Identify which cell holds the provided text, then report its (X, Y) central coordinate. 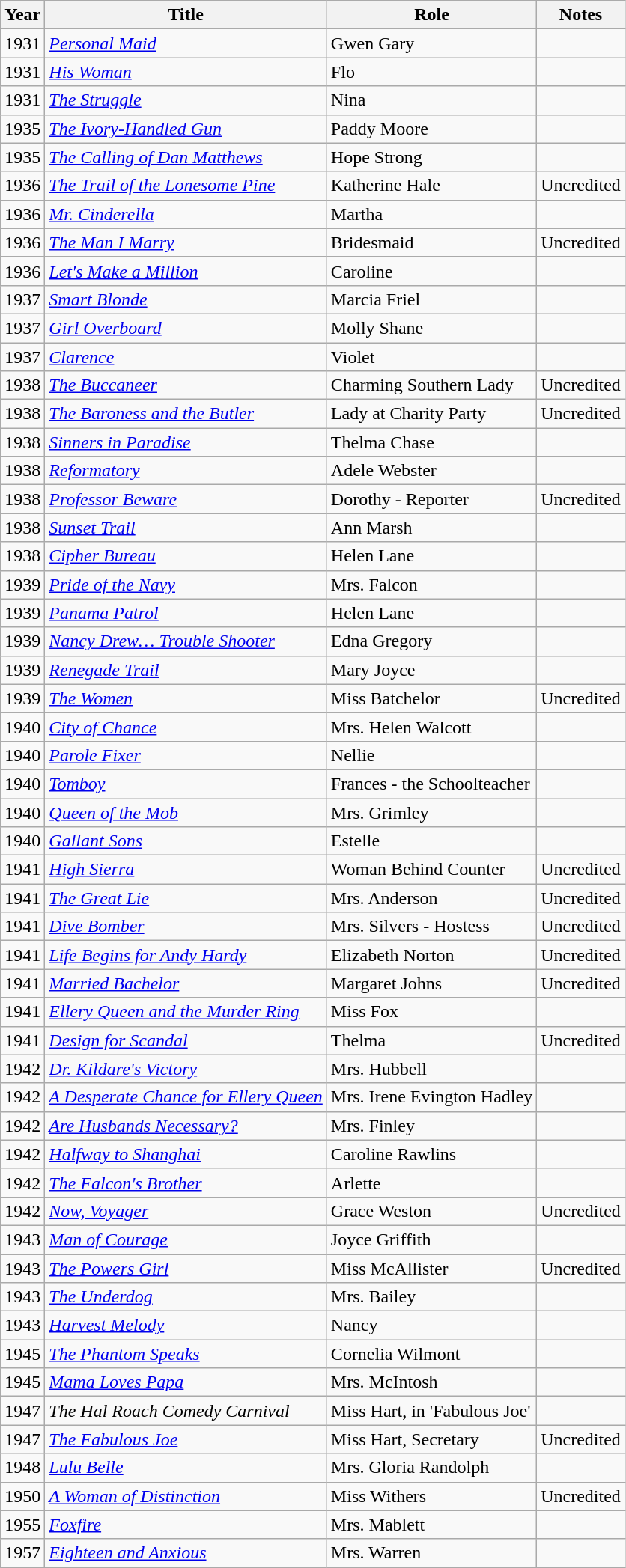
Edna Gregory (431, 641)
Halfway to Shanghai (186, 1154)
Pride of the Navy (186, 585)
1950 (22, 1496)
Ellery Queen and the Murder Ring (186, 1012)
Miss McAllister (431, 1269)
Mary Joyce (431, 670)
Caroline (431, 271)
Miss Batchelor (431, 698)
Hope Strong (431, 157)
Dorothy - Reporter (431, 499)
Cornelia Wilmont (431, 1354)
Let's Make a Million (186, 271)
Nellie (431, 755)
Miss Hart, Secretary (431, 1439)
The Ivory-Handled Gun (186, 129)
The Falcon's Brother (186, 1183)
Professor Beware (186, 499)
Mrs. Warren (431, 1553)
Thelma Chase (431, 442)
Notes (581, 15)
Smart Blonde (186, 299)
Queen of the Mob (186, 812)
Are Husbands Necessary? (186, 1126)
A Woman of Distinction (186, 1496)
Now, Voyager (186, 1211)
Nancy (431, 1326)
High Sierra (186, 870)
Arlette (431, 1183)
Sunset Trail (186, 528)
Personal Maid (186, 43)
Gwen Gary (431, 43)
Grace Weston (431, 1211)
Katherine Hale (431, 186)
Mrs. Silvers - Hostess (431, 927)
Miss Hart, in 'Fabulous Joe' (431, 1411)
Mr. Cinderella (186, 214)
Mrs. Irene Evington Hadley (431, 1097)
Mrs. Anderson (431, 898)
Violet (431, 357)
The Great Lie (186, 898)
1948 (22, 1468)
Paddy Moore (431, 129)
Clarence (186, 357)
The Women (186, 698)
Miss Fox (431, 1012)
The Trail of the Lonesome Pine (186, 186)
Eighteen and Anxious (186, 1553)
Mrs. Finley (431, 1126)
Nina (431, 100)
Life Begins for Andy Hardy (186, 955)
Married Bachelor (186, 983)
The Hal Roach Comedy Carnival (186, 1411)
Mrs. McIntosh (431, 1382)
Reformatory (186, 471)
Mrs. Falcon (431, 585)
Estelle (431, 841)
Tomboy (186, 784)
Dive Bomber (186, 927)
The Struggle (186, 100)
City of Chance (186, 727)
The Baroness and the Butler (186, 414)
Flo (431, 72)
Margaret Johns (431, 983)
Cipher Bureau (186, 556)
Year (22, 15)
Man of Courage (186, 1239)
Elizabeth Norton (431, 955)
Gallant Sons (186, 841)
Panama Patrol (186, 613)
1955 (22, 1525)
Miss Withers (431, 1496)
Caroline Rawlins (431, 1154)
Girl Overboard (186, 328)
Joyce Griffith (431, 1239)
Mrs. Bailey (431, 1297)
Mrs. Helen Walcott (431, 727)
A Desperate Chance for Ellery Queen (186, 1097)
Dr. Kildare's Victory (186, 1069)
Mrs. Gloria Randolph (431, 1468)
Lady at Charity Party (431, 414)
Adele Webster (431, 471)
The Powers Girl (186, 1269)
The Man I Marry (186, 242)
Design for Scandal (186, 1040)
Frances - the Schoolteacher (431, 784)
Bridesmaid (431, 242)
Mama Loves Papa (186, 1382)
Renegade Trail (186, 670)
Charming Southern Lady (431, 385)
The Calling of Dan Matthews (186, 157)
Sinners in Paradise (186, 442)
The Buccaneer (186, 385)
Ann Marsh (431, 528)
Foxfire (186, 1525)
The Fabulous Joe (186, 1439)
Molly Shane (431, 328)
His Woman (186, 72)
1957 (22, 1553)
Parole Fixer (186, 755)
Thelma (431, 1040)
Nancy Drew… Trouble Shooter (186, 641)
Woman Behind Counter (431, 870)
Marcia Friel (431, 299)
Lulu Belle (186, 1468)
Mrs. Hubbell (431, 1069)
Role (431, 15)
The Underdog (186, 1297)
Mrs. Mablett (431, 1525)
Mrs. Grimley (431, 812)
The Phantom Speaks (186, 1354)
Harvest Melody (186, 1326)
Martha (431, 214)
Title (186, 15)
